Detect which cell encompasses the target text, then output its (x, y) center coordinate. 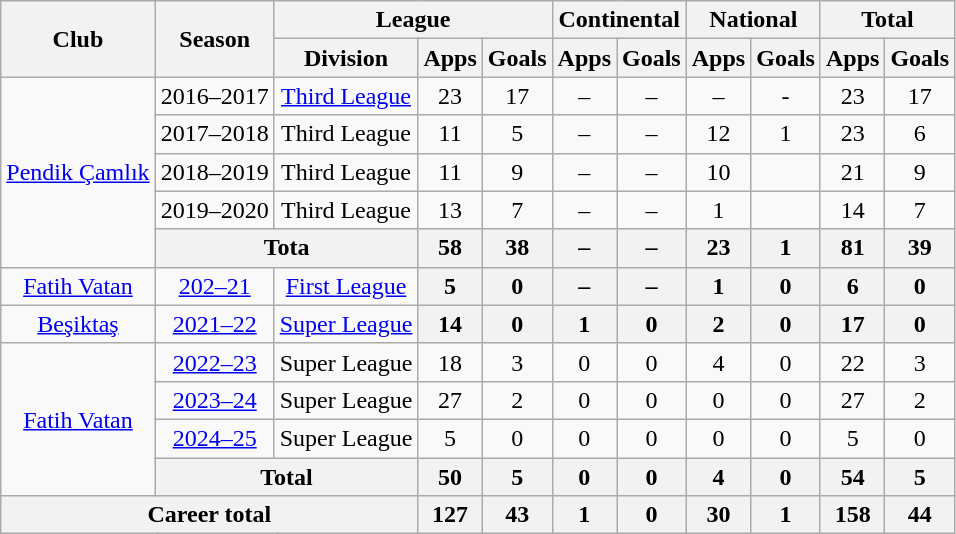
13 (450, 210)
44 (920, 515)
- (786, 96)
43 (517, 515)
2022–23 (214, 362)
58 (450, 248)
2023–24 (214, 400)
30 (718, 515)
2016–2017 (214, 96)
Club (78, 39)
Division (346, 58)
12 (718, 134)
127 (450, 515)
50 (450, 477)
Tota (286, 248)
Season (214, 39)
2024–25 (214, 438)
Beşiktaş (78, 324)
39 (920, 248)
10 (718, 172)
21 (852, 172)
22 (852, 362)
Pendik Çamlık (78, 172)
2019–2020 (214, 210)
2018–2019 (214, 172)
81 (852, 248)
2017–2018 (214, 134)
League (413, 20)
2021–22 (214, 324)
National (753, 20)
Career total (210, 515)
First League (346, 286)
38 (517, 248)
54 (852, 477)
158 (852, 515)
Continental (619, 20)
18 (450, 362)
202–21 (214, 286)
